Return [x, y] of the center of cell containing provided text 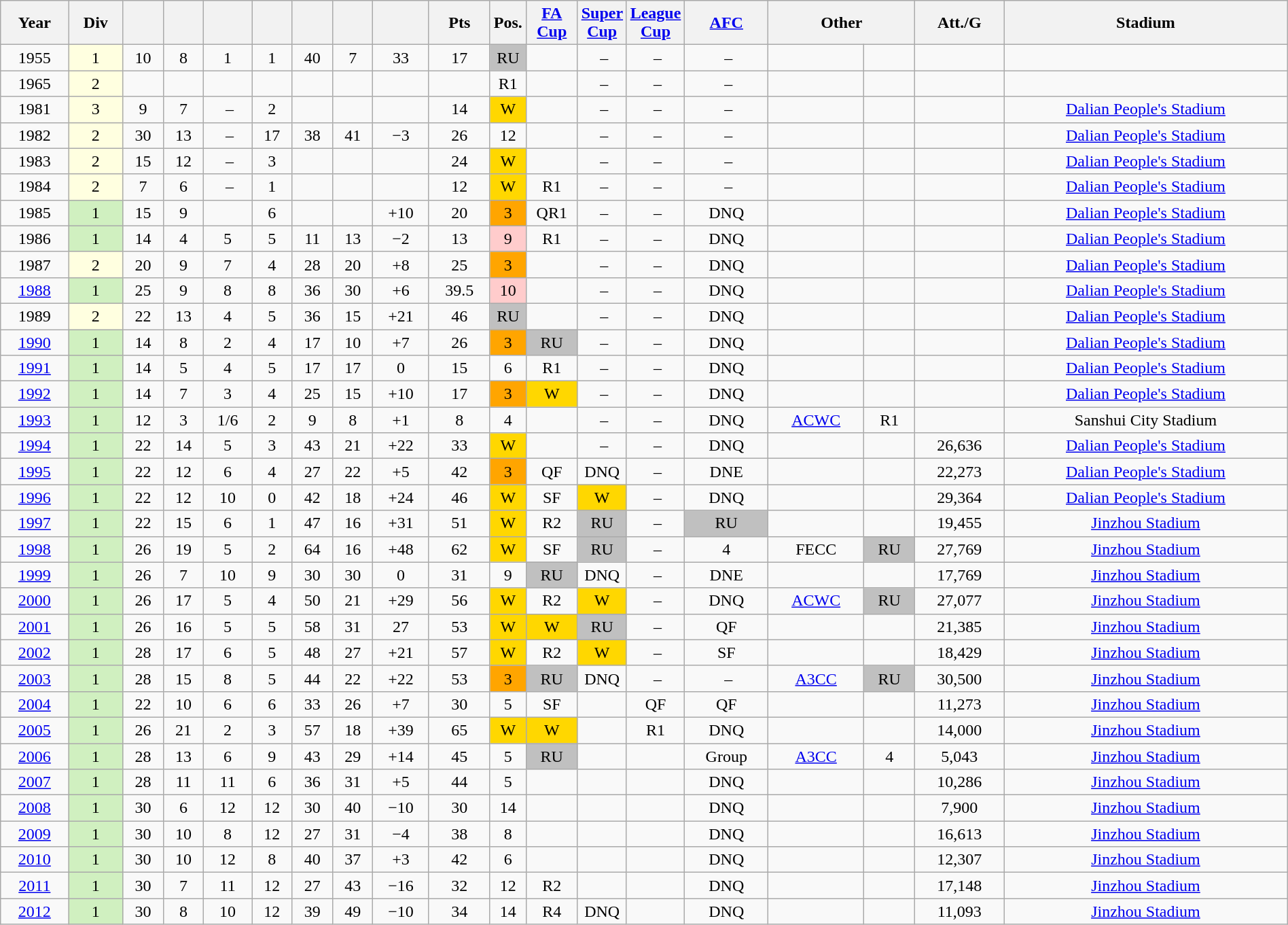
5,043 [959, 756]
−4 [401, 834]
56 [459, 601]
1991 [35, 368]
29 [352, 756]
Super Cup [602, 23]
2011 [35, 886]
7,900 [959, 808]
1990 [35, 342]
51 [459, 523]
19 [183, 549]
2003 [35, 678]
17,148 [959, 886]
−3 [401, 135]
+31 [401, 523]
+1 [401, 420]
2012 [35, 911]
+3 [401, 860]
Div [96, 23]
21,385 [959, 627]
1982 [35, 135]
1997 [35, 523]
Pos. [508, 23]
10,286 [959, 782]
2005 [35, 730]
AFC [727, 23]
1989 [35, 316]
32 [459, 886]
18,429 [959, 652]
2001 [35, 627]
12,307 [959, 860]
R4 [552, 911]
1993 [35, 420]
+24 [401, 498]
+6 [401, 290]
1995 [35, 472]
1994 [35, 446]
58 [312, 627]
1984 [35, 187]
2010 [35, 860]
27,769 [959, 549]
FA Cup [552, 23]
27,077 [959, 601]
+39 [401, 730]
1985 [35, 213]
2008 [35, 808]
1955 [35, 58]
11,093 [959, 911]
17,769 [959, 575]
45 [459, 756]
1/6 [228, 420]
29,364 [959, 498]
49 [352, 911]
+29 [401, 601]
39.5 [459, 290]
2002 [35, 652]
16,613 [959, 834]
2004 [35, 704]
1987 [35, 264]
24 [459, 161]
14,000 [959, 730]
22,273 [959, 472]
47 [312, 523]
1986 [35, 239]
48 [312, 652]
30,500 [959, 678]
Stadium [1146, 23]
1998 [35, 549]
QR1 [552, 213]
2009 [35, 834]
34 [459, 911]
2007 [35, 782]
1965 [35, 84]
19,455 [959, 523]
−2 [401, 239]
11,273 [959, 704]
1992 [35, 394]
FECC [817, 549]
League Cup [656, 23]
37 [352, 860]
+48 [401, 549]
−16 [401, 886]
2006 [35, 756]
Sanshui City Stadium [1146, 420]
50 [312, 601]
41 [352, 135]
1996 [35, 498]
+14 [401, 756]
26,636 [959, 446]
1981 [35, 109]
39 [312, 911]
1983 [35, 161]
65 [459, 730]
Other [842, 23]
Group [727, 756]
+8 [401, 264]
1988 [35, 290]
62 [459, 549]
Pts [459, 23]
Att./G [959, 23]
64 [312, 549]
1999 [35, 575]
Year [35, 23]
2000 [35, 601]
